From the cell containing the given text, extract its center point as [x, y] coordinate. 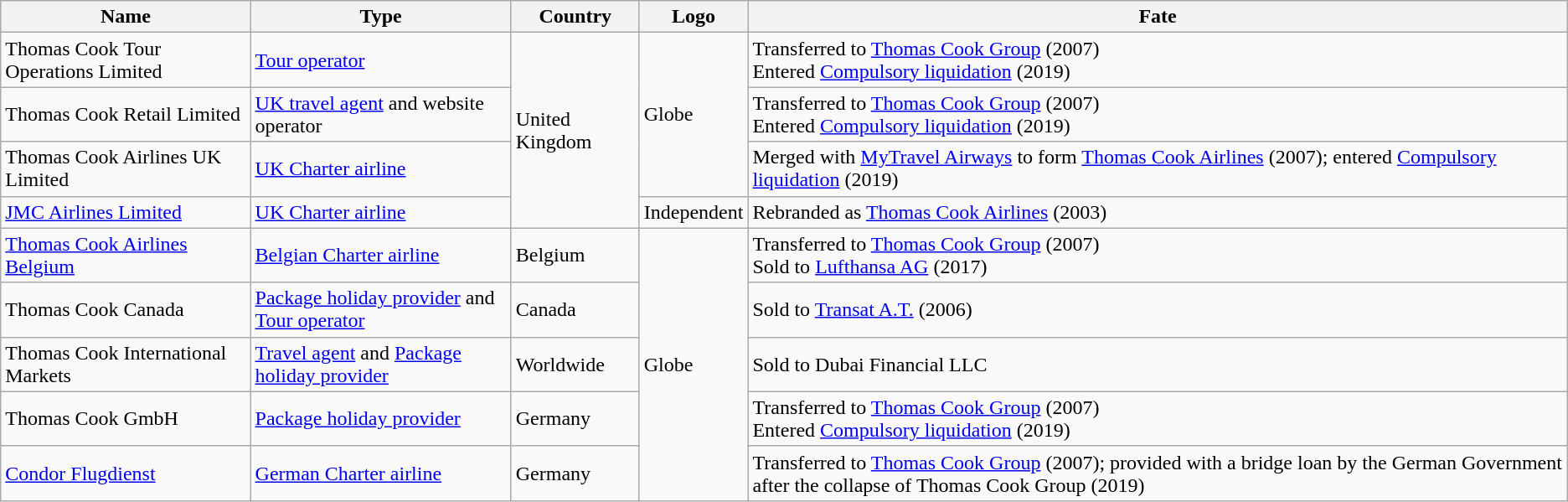
Tour operator [380, 60]
United Kingdom [575, 131]
Travel agent and Package holiday provider [380, 364]
Thomas Cook GmbH [126, 419]
Sold to Transat A.T. (2006) [1158, 310]
Thomas Cook Airlines UK Limited [126, 169]
German Charter airline [380, 473]
Fate [1158, 17]
Package holiday provider [380, 419]
Merged with MyTravel Airways to form Thomas Cook Airlines (2007); entered Compulsory liquidation (2019) [1158, 169]
UK travel agent and website operator [380, 114]
Belgian Charter airline [380, 255]
Logo [694, 17]
Package holiday provider and Tour operator [380, 310]
Rebranded as Thomas Cook Airlines (2003) [1158, 212]
Belgium [575, 255]
Thomas Cook International Markets [126, 364]
Transferred to Thomas Cook Group (2007); provided with a bridge loan by the German Government after the collapse of Thomas Cook Group (2019) [1158, 473]
Thomas Cook Airlines Belgium [126, 255]
Independent [694, 212]
Thomas Cook Retail Limited [126, 114]
Country [575, 17]
Sold to Dubai Financial LLC [1158, 364]
Canada [575, 310]
Name [126, 17]
Transferred to Thomas Cook Group (2007)Sold to Lufthansa AG (2017) [1158, 255]
Type [380, 17]
Condor Flugdienst [126, 473]
Thomas Cook Canada [126, 310]
Worldwide [575, 364]
Thomas Cook Tour Operations Limited [126, 60]
JMC Airlines Limited [126, 212]
